Extract the [X, Y] coordinate from the center of the cell holding the provided text.  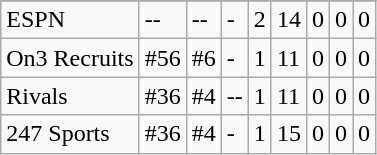
247 Sports [70, 134]
On3 Recruits [70, 58]
#6 [204, 58]
Rivals [70, 96]
15 [288, 134]
14 [288, 20]
ESPN [70, 20]
#56 [162, 58]
2 [260, 20]
